Find where the given text appears and provide that cell's center as [x, y] coordinate. 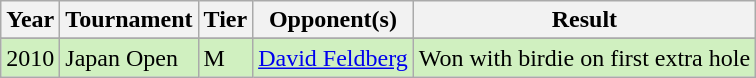
Result [584, 20]
Year [30, 20]
M [226, 58]
Opponent(s) [334, 20]
Japan Open [129, 58]
Tier [226, 20]
2010 [30, 58]
David Feldberg [334, 58]
Won with birdie on first extra hole [584, 58]
Tournament [129, 20]
